Locate the cell with the specified text and output its (x, y) center coordinate. 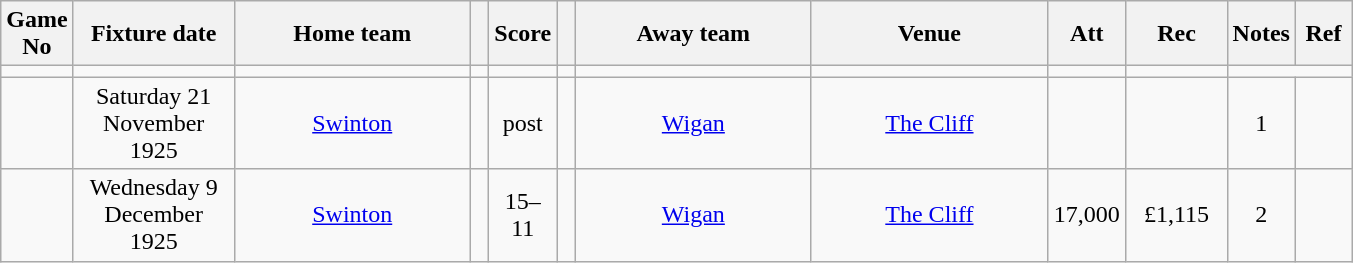
1 (1261, 123)
2 (1261, 215)
Away team (693, 34)
Ref (1323, 34)
post (523, 123)
Notes (1261, 34)
Home team (352, 34)
17,000 (1086, 215)
Att (1086, 34)
Score (523, 34)
Wednesday 9 December 1925 (154, 215)
Fixture date (154, 34)
15–11 (523, 215)
Saturday 21 November 1925 (154, 123)
Game No (37, 34)
Venue (929, 34)
£1,115 (1176, 215)
Rec (1176, 34)
